Extract the [x, y] coordinate from the center of the cell holding the provided text.  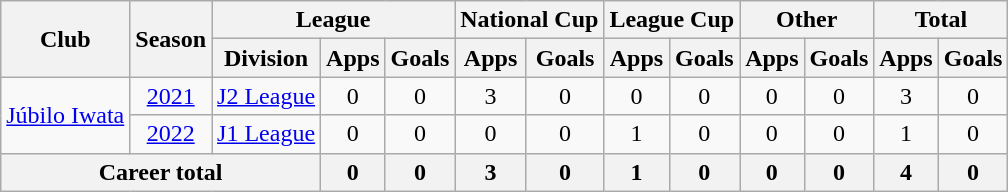
League [334, 20]
Club [66, 39]
League Cup [672, 20]
National Cup [530, 20]
Career total [161, 172]
Other [807, 20]
Total [941, 20]
2021 [171, 96]
Júbilo Iwata [66, 115]
2022 [171, 134]
Division [266, 58]
J2 League [266, 96]
4 [906, 172]
J1 League [266, 134]
Season [171, 39]
